Detect which cell encompasses the target text, then output its (X, Y) center coordinate. 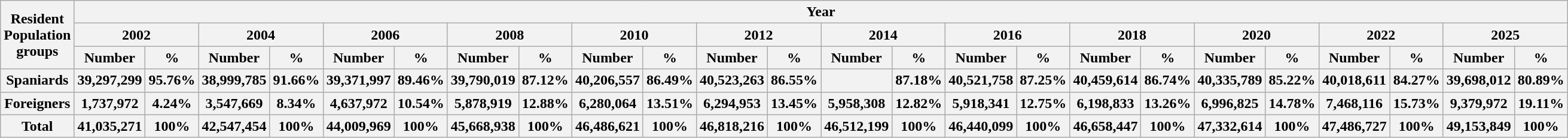
19.11% (1540, 103)
6,280,064 (608, 103)
95.76% (172, 80)
42,547,454 (234, 126)
12.88% (545, 103)
2006 (385, 35)
40,523,263 (732, 80)
46,658,447 (1105, 126)
87.25% (1043, 80)
39,297,299 (110, 80)
89.46% (421, 80)
39,371,997 (359, 80)
80.89% (1540, 80)
86.74% (1167, 80)
46,440,099 (981, 126)
2016 (1008, 35)
5,878,919 (483, 103)
8.34% (297, 103)
2012 (758, 35)
47,332,614 (1230, 126)
2002 (136, 35)
38,999,785 (234, 80)
Year (821, 12)
6,198,833 (1105, 103)
13.45% (794, 103)
39,790,019 (483, 80)
2022 (1381, 35)
6,294,953 (732, 103)
40,018,611 (1354, 80)
Spaniards (37, 80)
86.49% (670, 80)
44,009,969 (359, 126)
13.51% (670, 103)
4,637,972 (359, 103)
2008 (510, 35)
2014 (883, 35)
15.73% (1416, 103)
13.26% (1167, 103)
45,668,938 (483, 126)
12.82% (919, 103)
2018 (1132, 35)
Resident Population groups (37, 35)
87.12% (545, 80)
14.78% (1292, 103)
3,547,669 (234, 103)
2025 (1505, 35)
7,468,116 (1354, 103)
49,153,849 (1478, 126)
91.66% (297, 80)
Total (37, 126)
5,958,308 (856, 103)
10.54% (421, 103)
87.18% (919, 80)
1,737,972 (110, 103)
6,996,825 (1230, 103)
46,486,621 (608, 126)
46,512,199 (856, 126)
40,459,614 (1105, 80)
2004 (261, 35)
47,486,727 (1354, 126)
5,918,341 (981, 103)
84.27% (1416, 80)
41,035,271 (110, 126)
40,521,758 (981, 80)
86.55% (794, 80)
2010 (634, 35)
12.75% (1043, 103)
85.22% (1292, 80)
46,818,216 (732, 126)
4.24% (172, 103)
Foreigners (37, 103)
39,698,012 (1478, 80)
40,206,557 (608, 80)
9,379,972 (1478, 103)
40,335,789 (1230, 80)
2020 (1256, 35)
